Search for the cell housing the specified text and yield its (x, y) center coordinate. 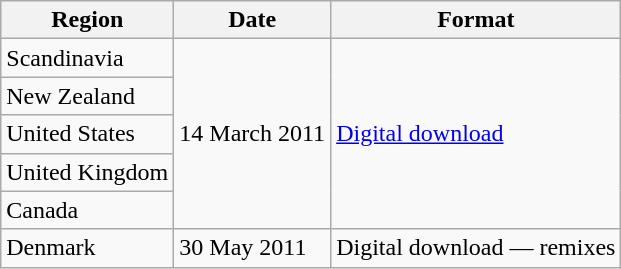
Digital download — remixes (476, 248)
Region (88, 20)
Canada (88, 210)
14 March 2011 (252, 134)
United States (88, 134)
Scandinavia (88, 58)
Denmark (88, 248)
Digital download (476, 134)
Date (252, 20)
United Kingdom (88, 172)
Format (476, 20)
New Zealand (88, 96)
30 May 2011 (252, 248)
